From the cell containing the given text, extract its center point as [x, y] coordinate. 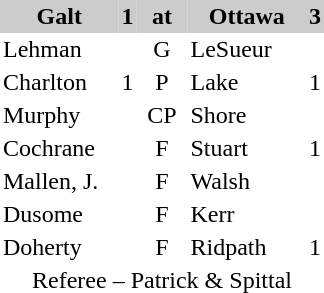
Doherty [59, 248]
at [162, 16]
Lake [247, 82]
Walsh [247, 182]
Kerr [247, 214]
3 [315, 16]
Lehman [59, 50]
Ottawa [247, 16]
CP [162, 116]
Galt [59, 16]
Charlton [59, 82]
LeSueur [247, 50]
Murphy [59, 116]
Stuart [247, 148]
Mallen, J. [59, 182]
P [162, 82]
Cochrane [59, 148]
Ridpath [247, 248]
Dusome [59, 214]
Shore [247, 116]
G [162, 50]
